Detect which cell encompasses the target text, then output its (x, y) center coordinate. 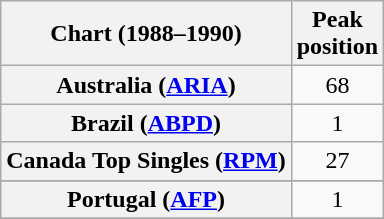
Brazil (ABPD) (146, 123)
Portugal (AFP) (146, 199)
Chart (1988–1990) (146, 34)
Peakposition (337, 34)
68 (337, 85)
Canada Top Singles (RPM) (146, 161)
Australia (ARIA) (146, 85)
27 (337, 161)
